Search for the cell housing the specified text and yield its [x, y] center coordinate. 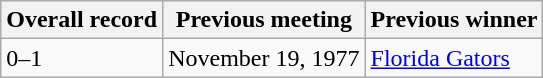
Overall record [82, 20]
November 19, 1977 [264, 58]
0–1 [82, 58]
Florida Gators [454, 58]
Previous meeting [264, 20]
Previous winner [454, 20]
